Detect which cell encompasses the target text, then output its (X, Y) center coordinate. 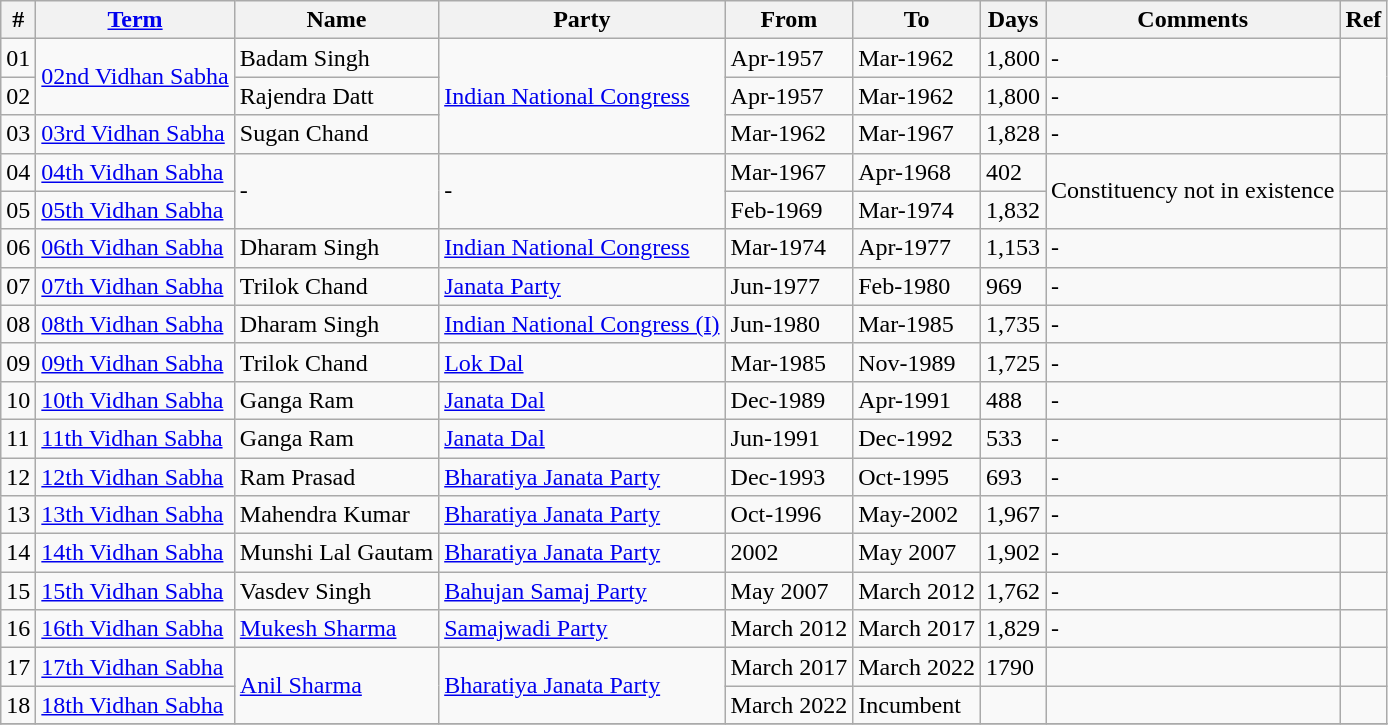
1,832 (1012, 210)
Oct-1996 (789, 515)
533 (1012, 438)
Dec-1993 (789, 477)
Jun-1977 (789, 286)
Jun-1991 (789, 438)
1,828 (1012, 134)
10th Vidhan Sabha (135, 400)
Vasdev Singh (336, 591)
1,902 (1012, 553)
1,735 (1012, 324)
Anil Sharma (336, 686)
488 (1012, 400)
11 (18, 438)
Mahendra Kumar (336, 515)
05 (18, 210)
Party (582, 20)
17 (18, 667)
07 (18, 286)
Feb-1980 (917, 286)
# (18, 20)
Janata Party (582, 286)
14th Vidhan Sabha (135, 553)
Apr-1968 (917, 172)
Apr-1977 (917, 248)
06th Vidhan Sabha (135, 248)
Oct-1995 (917, 477)
08 (18, 324)
Nov-1989 (917, 362)
17th Vidhan Sabha (135, 667)
06 (18, 248)
18th Vidhan Sabha (135, 705)
08th Vidhan Sabha (135, 324)
May-2002 (917, 515)
2002 (789, 553)
Jun-1980 (789, 324)
1,762 (1012, 591)
16 (18, 629)
Munshi Lal Gautam (336, 553)
18 (18, 705)
Term (135, 20)
Sugan Chand (336, 134)
03rd Vidhan Sabha (135, 134)
From (789, 20)
Mukesh Sharma (336, 629)
10 (18, 400)
02nd Vidhan Sabha (135, 77)
14 (18, 553)
11th Vidhan Sabha (135, 438)
Days (1012, 20)
12th Vidhan Sabha (135, 477)
15 (18, 591)
1,153 (1012, 248)
1790 (1012, 667)
15th Vidhan Sabha (135, 591)
01 (18, 58)
09th Vidhan Sabha (135, 362)
03 (18, 134)
Indian National Congress (I) (582, 324)
05th Vidhan Sabha (135, 210)
13 (18, 515)
09 (18, 362)
02 (18, 96)
969 (1012, 286)
12 (18, 477)
693 (1012, 477)
Badam Singh (336, 58)
Samajwadi Party (582, 629)
Ref (1364, 20)
1,829 (1012, 629)
Bahujan Samaj Party (582, 591)
13th Vidhan Sabha (135, 515)
402 (1012, 172)
16th Vidhan Sabha (135, 629)
07th Vidhan Sabha (135, 286)
Ram Prasad (336, 477)
Dec-1989 (789, 400)
To (917, 20)
1,725 (1012, 362)
Apr-1991 (917, 400)
Rajendra Datt (336, 96)
Incumbent (917, 705)
Feb-1969 (789, 210)
Lok Dal (582, 362)
Comments (1193, 20)
04th Vidhan Sabha (135, 172)
Constituency not in existence (1193, 191)
Dec-1992 (917, 438)
1,967 (1012, 515)
04 (18, 172)
Name (336, 20)
